From the cell containing the given text, extract its center point as (x, y) coordinate. 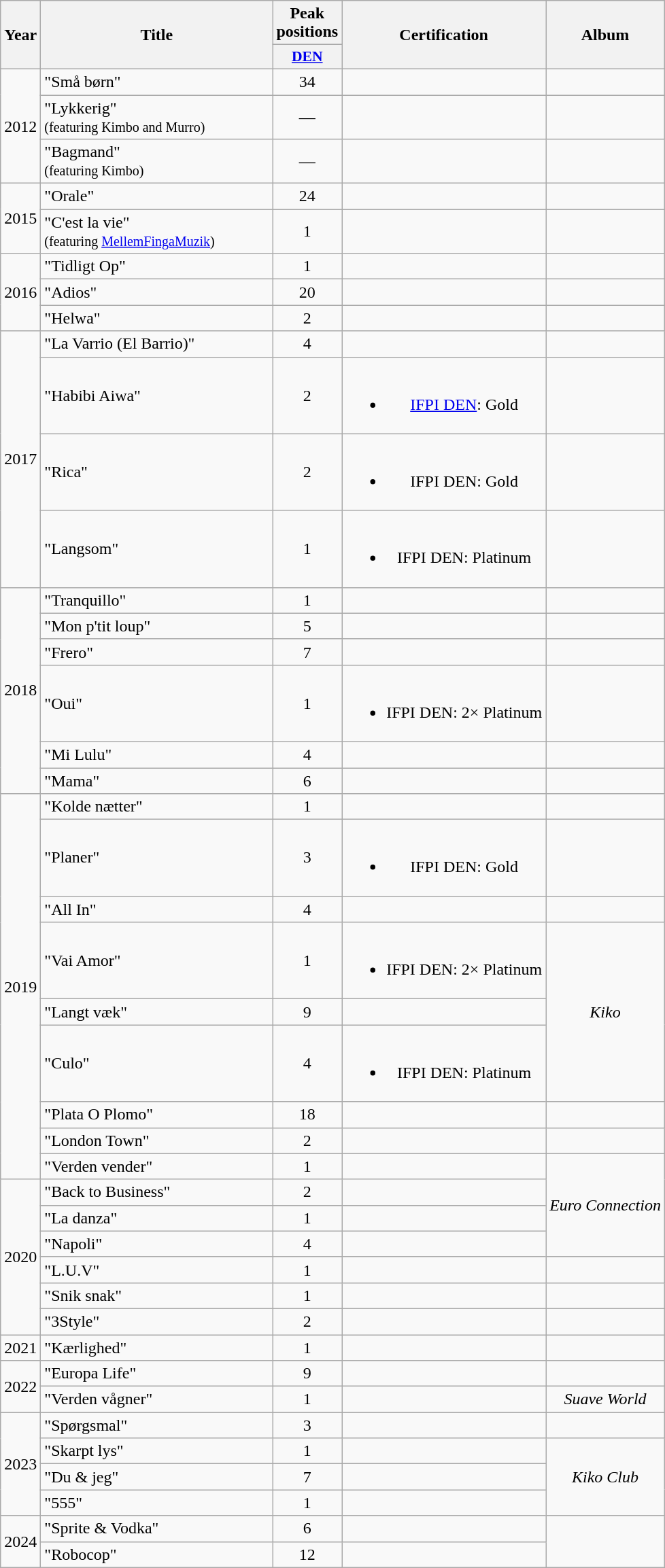
34 (307, 82)
"Tranquillo" (156, 600)
Peak positions (307, 23)
"Kolde nætter" (156, 807)
"Europa Life" (156, 1374)
"Orale" (156, 196)
Year (20, 35)
"Adios" (156, 292)
"C'est la vie" (featuring MellemFingaMuzik) (156, 231)
"Spørgsmal" (156, 1425)
Album (605, 35)
"Mama" (156, 781)
2012 (20, 126)
"Robocop" (156, 1554)
DEN (307, 57)
Euro Connection (605, 1205)
"All In" (156, 909)
"Verden vender" (156, 1166)
"Habibi Aiwa" (156, 396)
20 (307, 292)
"Små børn" (156, 82)
"La Varrio (El Barrio)" (156, 344)
"Tidligt Op" (156, 266)
"Du & jeg" (156, 1477)
"555" (156, 1503)
18 (307, 1115)
"London Town" (156, 1140)
"Frero" (156, 652)
"Napoli" (156, 1244)
"Oui" (156, 703)
"Mon p'tit loup" (156, 626)
"Planer" (156, 858)
"Langsom" (156, 549)
"3Style" (156, 1321)
"Mi Lulu" (156, 754)
2016 (20, 292)
"Vai Amor" (156, 961)
"La danza" (156, 1218)
"Lykkerig" (featuring Kimbo and Murro) (156, 117)
2021 (20, 1348)
Title (156, 35)
24 (307, 196)
"Bagmand" (featuring Kimbo) (156, 162)
2020 (20, 1257)
"Helwa" (156, 318)
2019 (20, 987)
2017 (20, 459)
2018 (20, 691)
2015 (20, 219)
Kiko (605, 1012)
"Rica" (156, 472)
"Kærlighed" (156, 1348)
"L.U.V" (156, 1270)
"Skarpt lys" (156, 1451)
5 (307, 626)
2022 (20, 1387)
"Verden vågner" (156, 1399)
"Culo" (156, 1063)
2023 (20, 1464)
2024 (20, 1541)
Suave World (605, 1399)
Certification (444, 35)
Kiko Club (605, 1477)
"Back to Business" (156, 1192)
"Sprite & Vodka" (156, 1529)
"Langt væk" (156, 1012)
12 (307, 1554)
"Plata O Plomo" (156, 1115)
"Snik snak" (156, 1295)
